Output the [X, Y] coordinate of the center of the cell containing the given text.  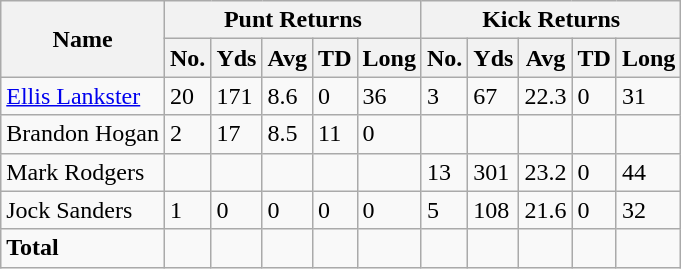
23.2 [546, 172]
8.6 [288, 96]
108 [494, 210]
Name [83, 39]
44 [648, 172]
36 [389, 96]
1 [187, 210]
8.5 [288, 134]
17 [236, 134]
22.3 [546, 96]
3 [444, 96]
Ellis Lankster [83, 96]
11 [335, 134]
Total [83, 248]
2 [187, 134]
13 [444, 172]
67 [494, 96]
21.6 [546, 210]
Mark Rodgers [83, 172]
Brandon Hogan [83, 134]
Punt Returns [292, 20]
Jock Sanders [83, 210]
31 [648, 96]
5 [444, 210]
301 [494, 172]
20 [187, 96]
171 [236, 96]
Kick Returns [550, 20]
32 [648, 210]
